Provide the [X, Y] coordinate of the cell's center where the given text is located.  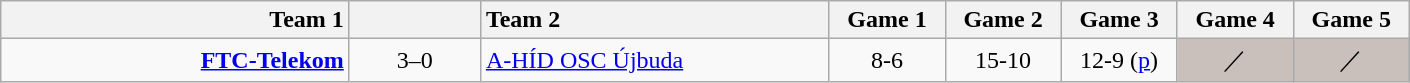
Team 2 [654, 20]
Game 2 [1003, 20]
Game 1 [887, 20]
Game 4 [1235, 20]
FTC-Telekom [176, 60]
A-HÍD OSC Újbuda [654, 60]
12-9 (p) [1119, 60]
Game 5 [1351, 20]
8-6 [887, 60]
Game 3 [1119, 20]
15-10 [1003, 60]
Team 1 [176, 20]
3–0 [414, 60]
